For the text-containing cell, return its midpoint in [x, y] coordinate format. 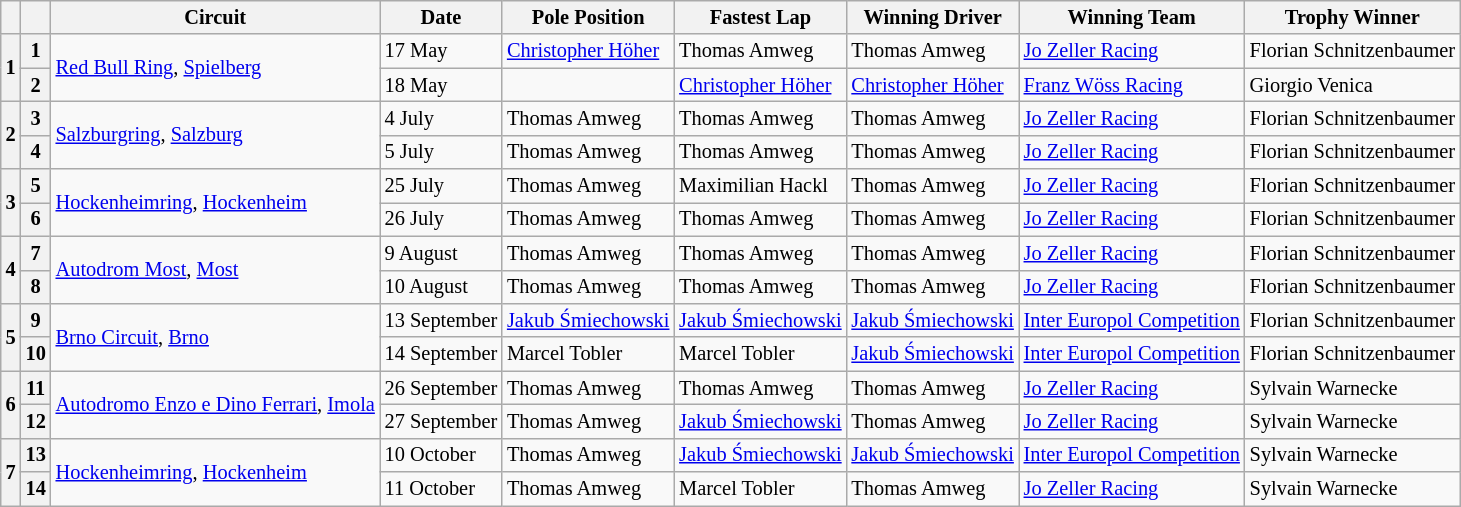
Date [441, 17]
4 July [441, 118]
10 October [441, 455]
9 [36, 320]
Maximilian Hackl [760, 186]
Winning Driver [932, 17]
17 May [441, 51]
Winning Team [1132, 17]
13 [36, 455]
Brno Circuit, Brno [216, 336]
11 [36, 388]
26 September [441, 388]
Salzburgring, Salzburg [216, 134]
10 August [441, 287]
9 August [441, 253]
Franz Wöss Racing [1132, 85]
Trophy Winner [1352, 17]
Giorgio Venica [1352, 85]
8 [36, 287]
18 May [441, 85]
Red Bull Ring, Spielberg [216, 68]
11 October [441, 489]
10 [36, 354]
Pole Position [588, 17]
Autodrom Most, Most [216, 270]
5 July [441, 152]
Autodromo Enzo e Dino Ferrari, Imola [216, 404]
27 September [441, 421]
Fastest Lap [760, 17]
14 September [441, 354]
25 July [441, 186]
Circuit [216, 17]
12 [36, 421]
14 [36, 489]
26 July [441, 219]
13 September [441, 320]
